Provide the (x, y) coordinate of the cell's center where the given text is located.  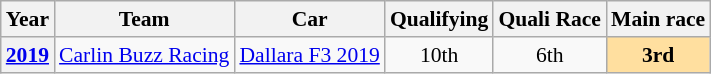
Team (144, 19)
Carlin Buzz Racing (144, 55)
2019 (28, 55)
Main race (658, 19)
Qualifying (439, 19)
Quali Race (550, 19)
10th (439, 55)
3rd (658, 55)
Year (28, 19)
Dallara F3 2019 (309, 55)
Car (309, 19)
6th (550, 55)
